From the cell containing the given text, extract its center point as (X, Y) coordinate. 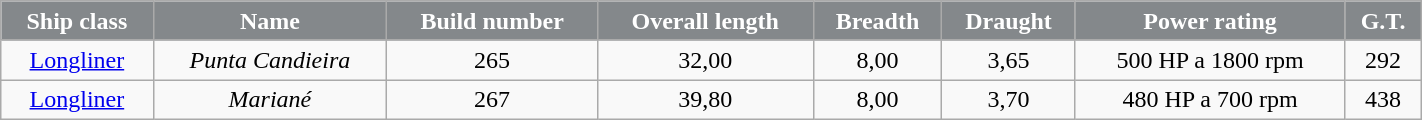
Power rating (1210, 20)
39,80 (705, 100)
265 (492, 60)
32,00 (705, 60)
Punta Candieira (270, 60)
438 (1383, 100)
3,70 (1008, 100)
3,65 (1008, 60)
267 (492, 100)
480 HP a 700 rpm (1210, 100)
Name (270, 20)
Overall length (705, 20)
Build number (492, 20)
292 (1383, 60)
Ship class (77, 20)
Draught (1008, 20)
500 HP a 1800 rpm (1210, 60)
Mariané (270, 100)
G.T. (1383, 20)
Breadth (878, 20)
